Determine the [x, y] coordinate at the center of the cell enclosing the given text.  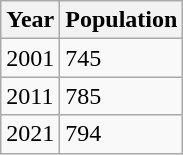
785 [122, 96]
2021 [30, 134]
Population [122, 20]
794 [122, 134]
2001 [30, 58]
745 [122, 58]
Year [30, 20]
2011 [30, 96]
